From the cell containing the given text, extract its center point as (x, y) coordinate. 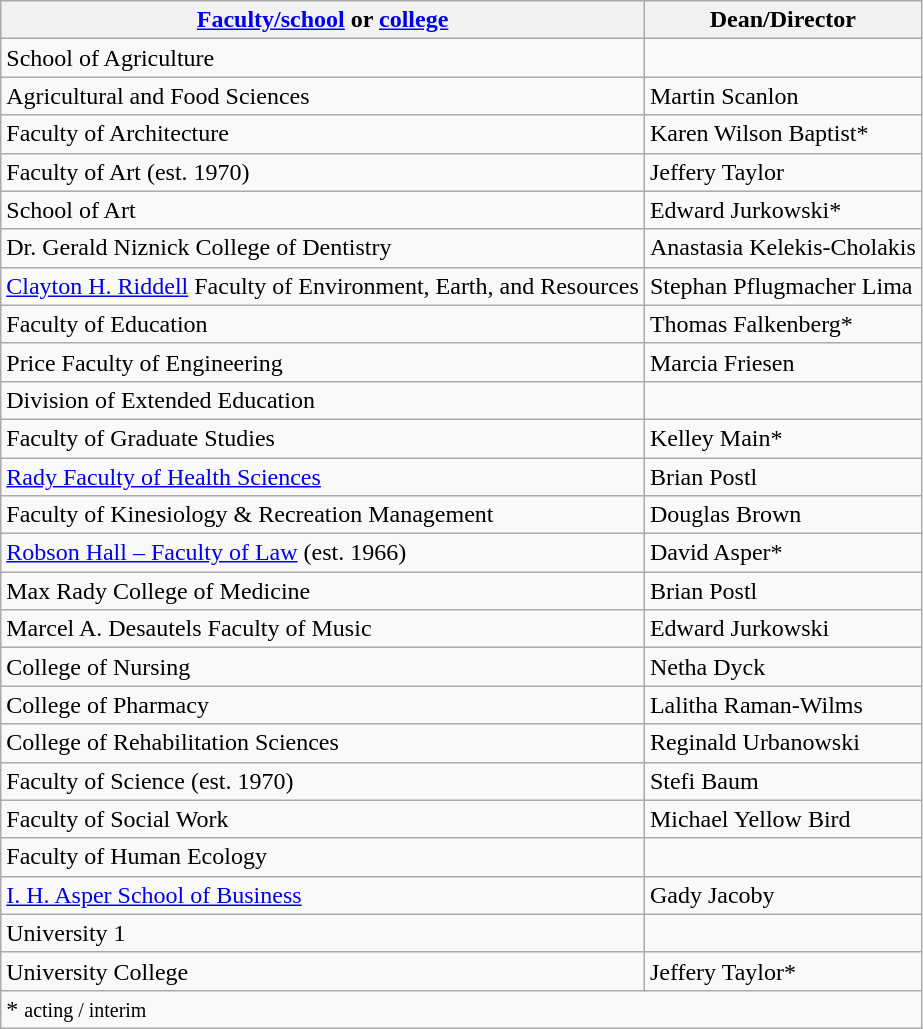
Jeffery Taylor (782, 172)
I. H. Asper School of Business (323, 895)
Marcia Friesen (782, 362)
College of Rehabilitation Sciences (323, 743)
Stefi Baum (782, 781)
Faculty of Graduate Studies (323, 438)
Thomas Falkenberg* (782, 324)
Clayton H. Riddell Faculty of Environment, Earth, and Resources (323, 286)
College of Pharmacy (323, 705)
School of Agriculture (323, 58)
Rady Faculty of Health Sciences (323, 477)
Douglas Brown (782, 515)
Michael Yellow Bird (782, 819)
Faculty of Science (est. 1970) (323, 781)
Martin Scanlon (782, 96)
Gady Jacoby (782, 895)
Faculty of Education (323, 324)
Reginald Urbanowski (782, 743)
Agricultural and Food Sciences (323, 96)
Faculty of Art (est. 1970) (323, 172)
School of Art (323, 210)
Edward Jurkowski* (782, 210)
Lalitha Raman-Wilms (782, 705)
College of Nursing (323, 667)
Kelley Main* (782, 438)
* acting / interim (462, 1009)
Price Faculty of Engineering (323, 362)
Faculty of Human Ecology (323, 857)
Division of Extended Education (323, 400)
Max Rady College of Medicine (323, 591)
Netha Dyck (782, 667)
Faculty of Social Work (323, 819)
Robson Hall – Faculty of Law (est. 1966) (323, 553)
Faculty of Kinesiology & Recreation Management (323, 515)
Jeffery Taylor* (782, 971)
University 1 (323, 933)
Anastasia Kelekis-Cholakis (782, 248)
Edward Jurkowski (782, 629)
Dr. Gerald Niznick College of Dentistry (323, 248)
Stephan Pflugmacher Lima (782, 286)
Karen Wilson Baptist* (782, 134)
Faculty of Architecture (323, 134)
Dean/Director (782, 20)
Marcel A. Desautels Faculty of Music (323, 629)
University College (323, 971)
David Asper* (782, 553)
Faculty/school or college (323, 20)
